Identify which cell holds the provided text, then report its [x, y] central coordinate. 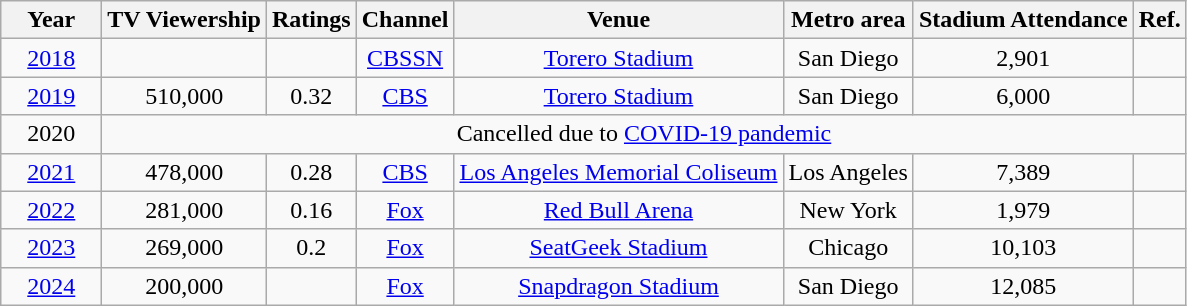
510,000 [184, 96]
0.16 [311, 210]
New York [848, 210]
0.32 [311, 96]
Stadium Attendance [1023, 20]
Channel [405, 20]
2021 [52, 172]
Los Angeles Memorial Coliseum [618, 172]
1,979 [1023, 210]
CBSSN [405, 58]
2,901 [1023, 58]
2024 [52, 286]
2018 [52, 58]
TV Viewership [184, 20]
281,000 [184, 210]
2020 [52, 134]
Chicago [848, 248]
SeatGeek Stadium [618, 248]
2019 [52, 96]
Red Bull Arena [618, 210]
200,000 [184, 286]
0.28 [311, 172]
12,085 [1023, 286]
Los Angeles [848, 172]
6,000 [1023, 96]
Snapdragon Stadium [618, 286]
Metro area [848, 20]
2023 [52, 248]
10,103 [1023, 248]
Ref. [1160, 20]
7,389 [1023, 172]
269,000 [184, 248]
Cancelled due to COVID-19 pandemic [644, 134]
2022 [52, 210]
478,000 [184, 172]
Ratings [311, 20]
Year [52, 20]
0.2 [311, 248]
Venue [618, 20]
